Search for the cell housing the specified text and yield its [x, y] center coordinate. 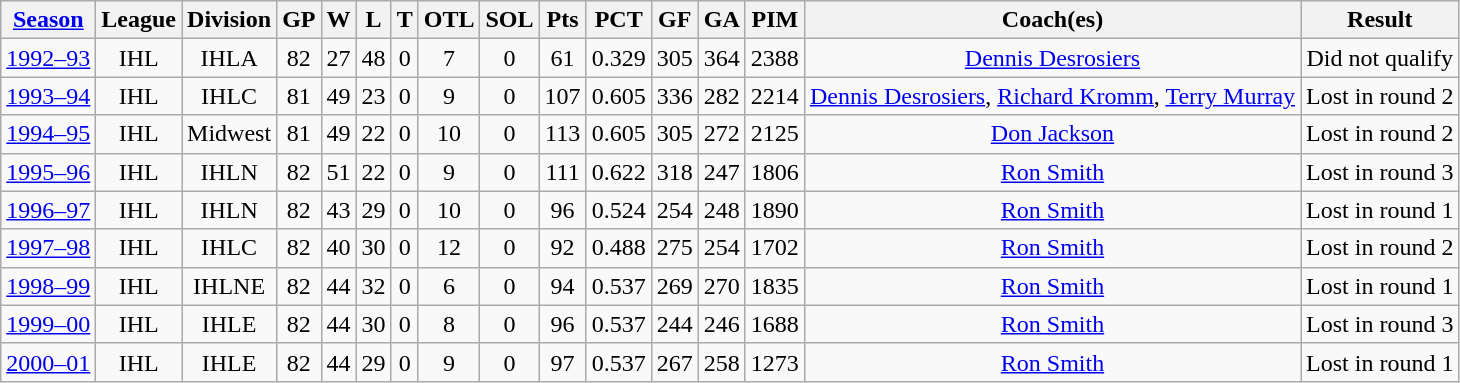
27 [338, 58]
282 [722, 96]
Season [48, 20]
GA [722, 20]
246 [722, 324]
IHLNE [230, 286]
51 [338, 172]
6 [449, 286]
Pts [562, 20]
94 [562, 286]
PIM [774, 20]
2214 [774, 96]
Did not qualify [1380, 58]
1999–00 [48, 324]
2000–01 [48, 362]
113 [562, 134]
40 [338, 248]
275 [674, 248]
IHLA [230, 58]
0.524 [618, 210]
61 [562, 58]
T [404, 20]
258 [722, 362]
Division [230, 20]
272 [722, 134]
1806 [774, 172]
GF [674, 20]
1993–94 [48, 96]
336 [674, 96]
267 [674, 362]
43 [338, 210]
318 [674, 172]
1996–97 [48, 210]
364 [722, 58]
SOL [510, 20]
Result [1380, 20]
244 [674, 324]
8 [449, 324]
1992–93 [48, 58]
League [139, 20]
Coach(es) [1052, 20]
23 [374, 96]
111 [562, 172]
GP [299, 20]
270 [722, 286]
12 [449, 248]
PCT [618, 20]
1835 [774, 286]
L [374, 20]
248 [722, 210]
Dennis Desrosiers [1052, 58]
1995–96 [48, 172]
48 [374, 58]
269 [674, 286]
1890 [774, 210]
0.488 [618, 248]
Midwest [230, 134]
2388 [774, 58]
7 [449, 58]
0.329 [618, 58]
247 [722, 172]
1688 [774, 324]
Dennis Desrosiers, Richard Kromm, Terry Murray [1052, 96]
97 [562, 362]
1273 [774, 362]
107 [562, 96]
1998–99 [48, 286]
92 [562, 248]
0.622 [618, 172]
1994–95 [48, 134]
Don Jackson [1052, 134]
1702 [774, 248]
W [338, 20]
1997–98 [48, 248]
2125 [774, 134]
32 [374, 286]
OTL [449, 20]
